For the text-containing cell, return its midpoint in [X, Y] coordinate format. 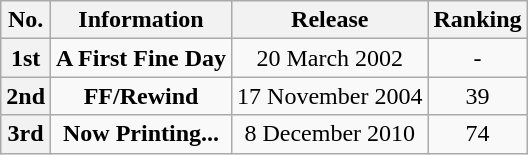
Information [142, 20]
8 December 2010 [330, 134]
- [478, 58]
1st [26, 58]
39 [478, 96]
3rd [26, 134]
74 [478, 134]
FF/Rewind [142, 96]
Now Printing... [142, 134]
A First Fine Day [142, 58]
Release [330, 20]
No. [26, 20]
17 November 2004 [330, 96]
20 March 2002 [330, 58]
2nd [26, 96]
Ranking [478, 20]
